Detect which cell encompasses the target text, then output its (X, Y) center coordinate. 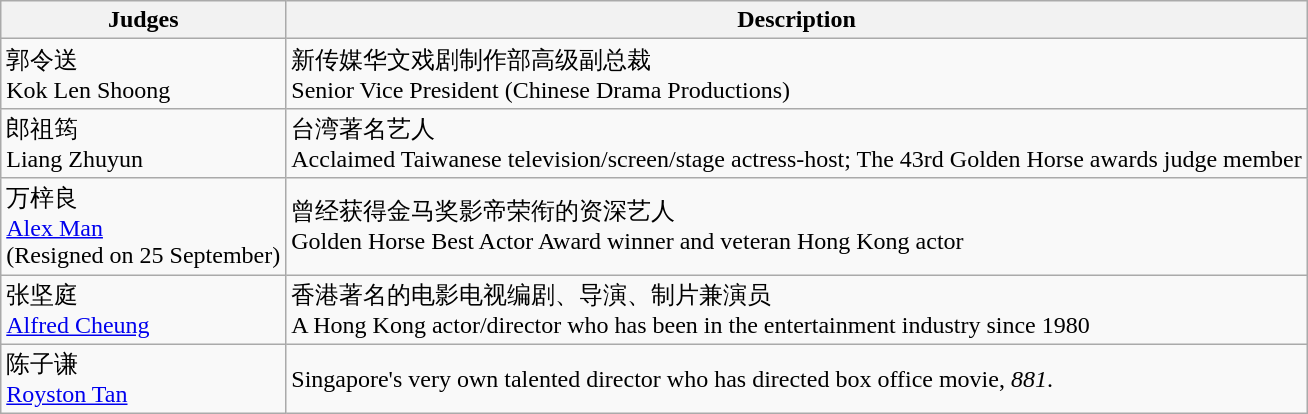
Singapore's very own talented director who has directed box office movie, 881. (797, 379)
郎祖筠 Liang Zhuyun (144, 143)
Description (797, 20)
曾经获得金马奖影帝荣衔的资深艺人Golden Horse Best Actor Award winner and veteran Hong Kong actor (797, 226)
张坚庭Alfred Cheung (144, 309)
万梓良 Alex Man(Resigned on 25 September) (144, 226)
陈子谦Royston Tan (144, 379)
新传媒华文戏剧制作部高级副总裁 Senior Vice President (Chinese Drama Productions) (797, 74)
郭令送 Kok Len Shoong (144, 74)
Judges (144, 20)
台湾著名艺人 Acclaimed Taiwanese television/screen/stage actress-host; The 43rd Golden Horse awards judge member (797, 143)
香港著名的电影电视编剧、导演、制片兼演员A Hong Kong actor/director who has been in the entertainment industry since 1980 (797, 309)
